Capture the cell that displays the provided text and extract its [x, y] central coordinate. 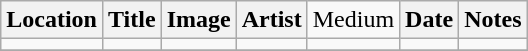
Artist [272, 20]
Title [132, 20]
Image [198, 20]
Medium [353, 20]
Notes [493, 20]
Location [52, 20]
Date [430, 20]
